Locate the cell with the specified text and output its [x, y] center coordinate. 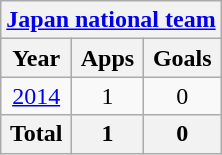
Goals [182, 58]
Apps [108, 58]
2014 [36, 96]
Year [36, 58]
Total [36, 134]
Japan national team [111, 20]
